Pinpoint the cell where the given text exists, returning its (X, Y) midpoint coordinate. 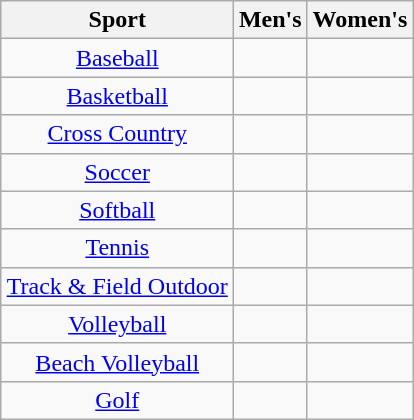
Beach Volleyball (117, 362)
Baseball (117, 58)
Tennis (117, 248)
Women's (360, 20)
Track & Field Outdoor (117, 286)
Sport (117, 20)
Men's (270, 20)
Basketball (117, 96)
Golf (117, 400)
Soccer (117, 172)
Volleyball (117, 324)
Cross Country (117, 134)
Softball (117, 210)
